Capture the cell that displays the provided text and extract its [X, Y] central coordinate. 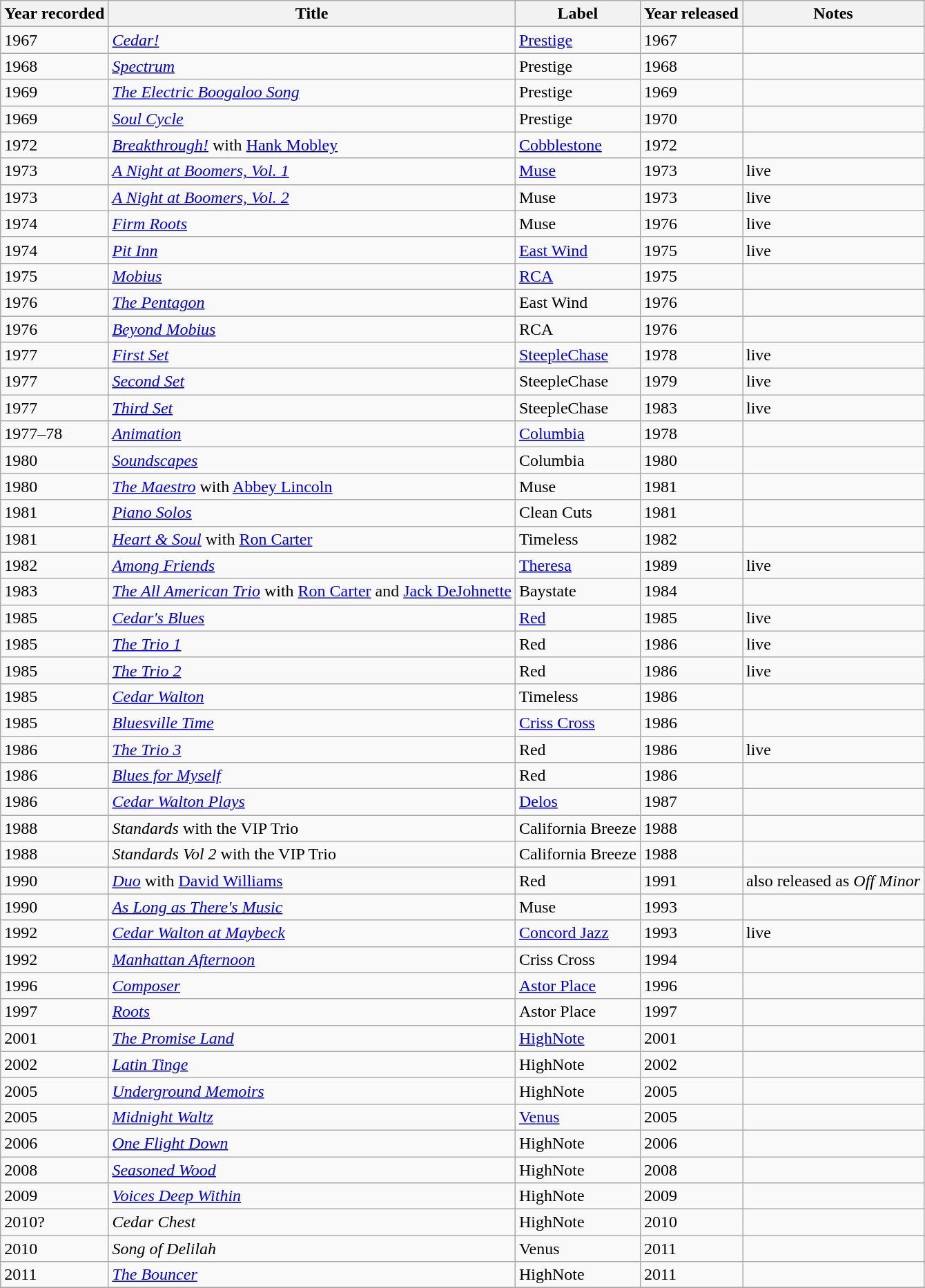
The Bouncer [312, 1275]
Breakthrough! with Hank Mobley [312, 145]
Among Friends [312, 565]
1979 [691, 382]
The Pentagon [312, 302]
1994 [691, 959]
Concord Jazz [577, 933]
The Trio 2 [312, 670]
Clean Cuts [577, 513]
One Flight Down [312, 1143]
The Electric Boogaloo Song [312, 92]
Heart & Soul with Ron Carter [312, 539]
Cedar Walton Plays [312, 802]
1984 [691, 592]
Midnight Waltz [312, 1117]
Cedar Walton [312, 696]
Seasoned Wood [312, 1170]
Baystate [577, 592]
Roots [312, 1012]
The Trio 3 [312, 749]
The All American Trio with Ron Carter and Jack DeJohnette [312, 592]
Cedar Chest [312, 1222]
The Trio 1 [312, 644]
Label [577, 14]
Delos [577, 802]
Firm Roots [312, 224]
Theresa [577, 565]
Piano Solos [312, 513]
Second Set [312, 382]
1977–78 [55, 434]
Notes [834, 14]
1970 [691, 119]
Duo with David Williams [312, 881]
Beyond Mobius [312, 329]
Cedar! [312, 40]
Underground Memoirs [312, 1091]
Cobblestone [577, 145]
Mobius [312, 276]
1991 [691, 881]
Pit Inn [312, 250]
Year recorded [55, 14]
Voices Deep Within [312, 1196]
Cedar's Blues [312, 618]
The Maestro with Abbey Lincoln [312, 487]
Blues for Myself [312, 776]
Title [312, 14]
1989 [691, 565]
A Night at Boomers, Vol. 2 [312, 197]
Soundscapes [312, 460]
Standards Vol 2 with the VIP Trio [312, 855]
2010? [55, 1222]
First Set [312, 355]
The Promise Land [312, 1038]
Third Set [312, 408]
Bluesville Time [312, 723]
Composer [312, 986]
Animation [312, 434]
1987 [691, 802]
Year released [691, 14]
Latin Tinge [312, 1064]
Song of Delilah [312, 1249]
A Night at Boomers, Vol. 1 [312, 171]
As Long as There's Music [312, 907]
Cedar Walton at Maybeck [312, 933]
Standards with the VIP Trio [312, 828]
also released as Off Minor [834, 881]
Soul Cycle [312, 119]
Manhattan Afternoon [312, 959]
Spectrum [312, 66]
